Extract the (X, Y) coordinate from the center of the cell holding the provided text.  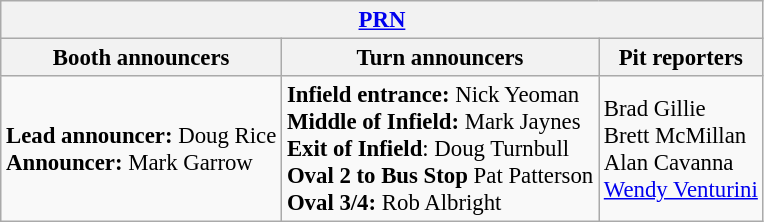
Pit reporters (680, 58)
PRN (382, 20)
Turn announcers (440, 58)
Booth announcers (142, 58)
Lead announcer: Doug RiceAnnouncer: Mark Garrow (142, 149)
Infield entrance: Nick YeomanMiddle of Infield: Mark JaynesExit of Infield: Doug TurnbullOval 2 to Bus Stop Pat PattersonOval 3/4: Rob Albright (440, 149)
Brad GillieBrett McMillanAlan CavannaWendy Venturini (680, 149)
